Determine the (X, Y) coordinate at the center of the cell enclosing the given text.  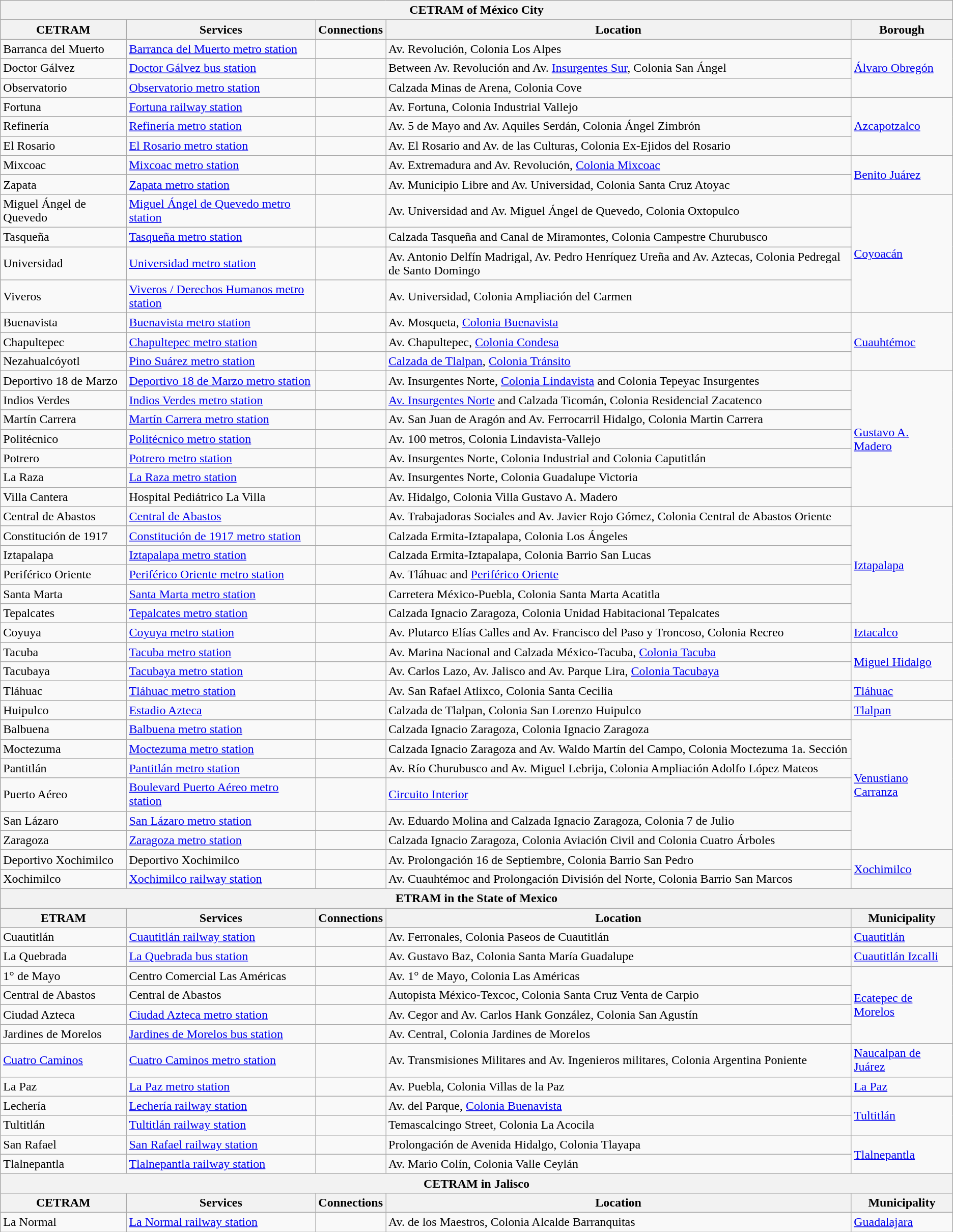
Cuautitlán railway station (221, 937)
Av. Insurgentes Norte, Colonia Guadalupe Victoria (619, 478)
Villa Cantera (63, 497)
1° de Mayo (63, 976)
Borough (902, 30)
Miguel Ángel de Quevedo (63, 211)
Estadio Azteca (221, 710)
Buenavista (63, 323)
Av. 100 metros, Colonia Lindavista-Vallejo (619, 439)
Indios Verdes (63, 400)
Av. Cegor and Av. Carlos Hank González, Colonia San Agustín (619, 1015)
Tepalcates metro station (221, 613)
Av. San Juan de Aragón and Av. Ferrocarril Hidalgo, Colonia Martin Carrera (619, 419)
Tlalpan (902, 710)
Av. Cuauhtémoc and Prolongación División del Norte, Colonia Barrio San Marcos (619, 879)
Av. Hidalgo, Colonia Villa Gustavo A. Madero (619, 497)
Calzada Ignacio Zaragoza, Colonia Ignacio Zaragoza (619, 730)
Periférico Oriente (63, 574)
Av. Puebla, Colonia Villas de la Paz (619, 1086)
La Normal railway station (221, 1222)
CETRAM of México City (476, 10)
Calzada Ignacio Zaragoza and Av. Waldo Martín del Campo, Colonia Moctezuma 1a. Sección (619, 749)
Av. Insurgentes Norte and Calzada Ticomán, Colonia Residencial Zacatenco (619, 400)
Av. Municipio Libre and Av. Universidad, Colonia Santa Cruz Atoyac (619, 184)
Between Av. Revolución and Av. Insurgentes Sur, Colonia San Ángel (619, 68)
Av. Central, Colonia Jardines de Morelos (619, 1034)
Zaragoza (63, 840)
Barranca del Muerto (63, 49)
Av. Transmisiones Militares and Av. Ingenieros militares, Colonia Argentina Poniente (619, 1060)
Tacubaya (63, 671)
Boulevard Puerto Aéreo metro station (221, 794)
San Rafael (63, 1144)
Tacuba metro station (221, 652)
Centro Comercial Las Américas (221, 976)
Jardines de Morelos bus station (221, 1034)
Av. Ferronales, Colonia Paseos de Cuautitlán (619, 937)
Lechería railway station (221, 1106)
Ciudad Azteca (63, 1015)
Av. Trabajadoras Sociales and Av. Javier Rojo Gómez, Colonia Central de Abastos Oriente (619, 516)
Av. Prolongación 16 de Septiembre, Colonia Barrio San Pedro (619, 859)
Calzada de Tlalpan, Colonia San Lorenzo Huipulco (619, 710)
Nezahualcóyotl (63, 361)
San Lázaro (63, 821)
Balbuena metro station (221, 730)
Doctor Gálvez (63, 68)
Circuito Interior (619, 794)
Hospital Pediátrico La Villa (221, 497)
Av. del Parque, Colonia Buenavista (619, 1106)
Av. Río Churubusco and Av. Miguel Lebrija, Colonia Ampliación Adolfo López Mateos (619, 768)
Observatorio (63, 88)
Ecatepec de Morelos (902, 1005)
Puerto Aéreo (63, 794)
Pino Suárez metro station (221, 361)
Calzada Ermita-Iztapalapa, Colonia Los Ángeles (619, 536)
Gustavo A. Madero (902, 439)
Av. Insurgentes Norte, Colonia Industrial and Colonia Caputitlán (619, 458)
Av. Universidad and Av. Miguel Ángel de Quevedo, Colonia Oxtopulco (619, 211)
Calzada Ignacio Zaragoza, Colonia Aviación Civil and Colonia Cuatro Árboles (619, 840)
Miguel Hidalgo (902, 662)
Av. Chapultepec, Colonia Condesa (619, 342)
Coyoacán (902, 254)
Indios Verdes metro station (221, 400)
ETRAM in the State of Mexico (476, 898)
Av. Mario Colín, Colonia Valle Ceylán (619, 1164)
Chapultepec metro station (221, 342)
Cuauhtémoc (902, 342)
Av. 5 de Mayo and Av. Aquiles Serdán, Colonia Ángel Zimbrón (619, 126)
Observatorio metro station (221, 88)
Av. Revolución, Colonia Los Alpes (619, 49)
Av. Universidad, Colonia Ampliación del Carmen (619, 296)
Pantitlán metro station (221, 768)
Av. Gustavo Baz, Colonia Santa María Guadalupe (619, 957)
Deportivo 18 de Marzo metro station (221, 381)
Zaragoza metro station (221, 840)
Cuatro Caminos metro station (221, 1060)
Moctezuma (63, 749)
Tacuba (63, 652)
Calzada de Tlalpan, Colonia Tránsito (619, 361)
Av. El Rosario and Av. de las Culturas, Colonia Ex-Ejidos del Rosario (619, 146)
Martín Carrera (63, 419)
Álvaro Obregón (902, 68)
Huipulco (63, 710)
Tacubaya metro station (221, 671)
Xochimilco railway station (221, 879)
Periférico Oriente metro station (221, 574)
Tlalnepantla railway station (221, 1164)
La Normal (63, 1222)
Martín Carrera metro station (221, 419)
Venustiano Carranza (902, 785)
Constitución de 1917 metro station (221, 536)
Av. Antonio Delfín Madrigal, Av. Pedro Henríquez Ureña and Av. Aztecas, Colonia Pedregal de Santo Domingo (619, 263)
Iztacalco (902, 633)
Fortuna (63, 107)
Viveros (63, 296)
Chapultepec (63, 342)
Jardines de Morelos (63, 1034)
Av. San Rafael Atlixco, Colonia Santa Cecilia (619, 691)
Politécnico (63, 439)
Prolongación de Avenida Hidalgo, Colonia Tlayapa (619, 1144)
La Quebrada (63, 957)
Constitución de 1917 (63, 536)
Politécnico metro station (221, 439)
Lechería (63, 1106)
Tasqueña metro station (221, 237)
Zapata metro station (221, 184)
Tepalcates (63, 613)
Santa Marta metro station (221, 594)
Mixcoac (63, 165)
Av. 1° de Mayo, Colonia Las Américas (619, 976)
Azcapotzalco (902, 126)
Naucalpan de Juárez (902, 1060)
Av. Mosqueta, Colonia Buenavista (619, 323)
Calzada Tasqueña and Canal de Miramontes, Colonia Campestre Churubusco (619, 237)
Viveros / Derechos Humanos metro station (221, 296)
ETRAM (63, 918)
Calzada Ignacio Zaragoza, Colonia Unidad Habitacional Tepalcates (619, 613)
Universidad (63, 263)
Moctezuma metro station (221, 749)
Barranca del Muerto metro station (221, 49)
Pantitlán (63, 768)
Av. Carlos Lazo, Av. Jalisco and Av. Parque Lira, Colonia Tacubaya (619, 671)
La Paz metro station (221, 1086)
Temascalcingo Street, Colonia La Acocila (619, 1125)
El Rosario metro station (221, 146)
Coyuya (63, 633)
Deportivo 18 de Marzo (63, 381)
Av. Fortuna, Colonia Industrial Vallejo (619, 107)
Calzada Ermita-Iztapalapa, Colonia Barrio San Lucas (619, 555)
Santa Marta (63, 594)
Av. Tláhuac and Periférico Oriente (619, 574)
La Quebrada bus station (221, 957)
Universidad metro station (221, 263)
Mixcoac metro station (221, 165)
Refinería metro station (221, 126)
Tláhuac metro station (221, 691)
Cuautitlán Izcalli (902, 957)
Refinería (63, 126)
Potrero metro station (221, 458)
Av. Plutarco Elías Calles and Av. Francisco del Paso y Troncoso, Colonia Recreo (619, 633)
Tasqueña (63, 237)
Ciudad Azteca metro station (221, 1015)
Cuatro Caminos (63, 1060)
Miguel Ángel de Quevedo metro station (221, 211)
La Raza metro station (221, 478)
CETRAM in Jalisco (476, 1183)
Tultitlán railway station (221, 1125)
Potrero (63, 458)
Balbuena (63, 730)
Doctor Gálvez bus station (221, 68)
Av. Marina Nacional and Calzada México-Tacuba, Colonia Tacuba (619, 652)
Coyuya metro station (221, 633)
San Rafael railway station (221, 1144)
La Raza (63, 478)
San Lázaro metro station (221, 821)
Fortuna railway station (221, 107)
Av. Eduardo Molina and Calzada Ignacio Zaragoza, Colonia 7 de Julio (619, 821)
Guadalajara (902, 1222)
Benito Juárez (902, 175)
Av. de los Maestros, Colonia Alcalde Barranquitas (619, 1222)
El Rosario (63, 146)
Buenavista metro station (221, 323)
Iztapalapa metro station (221, 555)
Av. Extremadura and Av. Revolución, Colonia Mixcoac (619, 165)
Av. Insurgentes Norte, Colonia Lindavista and Colonia Tepeyac Insurgentes (619, 381)
Autopista México-Texcoc, Colonia Santa Cruz Venta de Carpio (619, 995)
Carretera México-Puebla, Colonia Santa Marta Acatitla (619, 594)
Zapata (63, 184)
Calzada Minas de Arena, Colonia Cove (619, 88)
